Pinpoint the cell where the given text exists, returning its (x, y) midpoint coordinate. 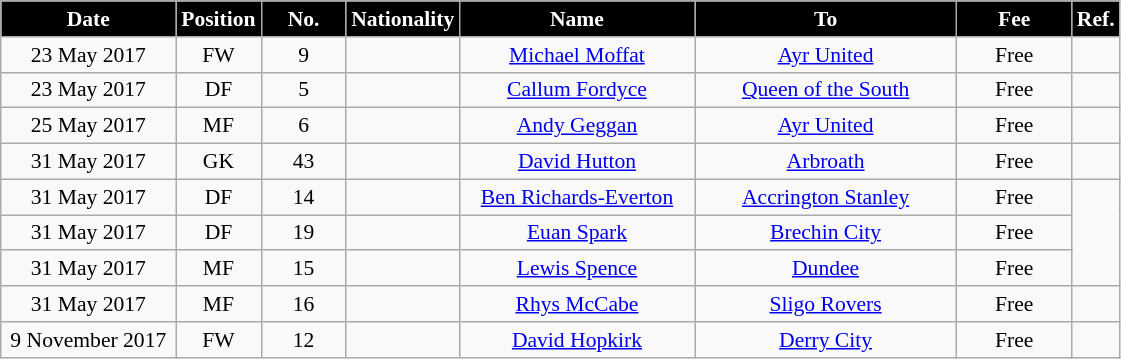
Euan Spark (576, 233)
Sligo Rovers (826, 304)
Date (88, 19)
Accrington Stanley (826, 197)
9 November 2017 (88, 340)
Brechin City (826, 233)
GK (218, 162)
Name (576, 19)
43 (304, 162)
5 (304, 90)
David Hutton (576, 162)
15 (304, 269)
David Hopkirk (576, 340)
6 (304, 126)
Position (218, 19)
Andy Geggan (576, 126)
25 May 2017 (88, 126)
Dundee (826, 269)
Ben Richards-Everton (576, 197)
Queen of the South (826, 90)
No. (304, 19)
Derry City (826, 340)
12 (304, 340)
Michael Moffat (576, 55)
Lewis Spence (576, 269)
14 (304, 197)
Ref. (1096, 19)
Arbroath (826, 162)
Nationality (402, 19)
To (826, 19)
Fee (1014, 19)
9 (304, 55)
Rhys McCabe (576, 304)
19 (304, 233)
16 (304, 304)
Callum Fordyce (576, 90)
